For the text-containing cell, return its midpoint in [x, y] coordinate format. 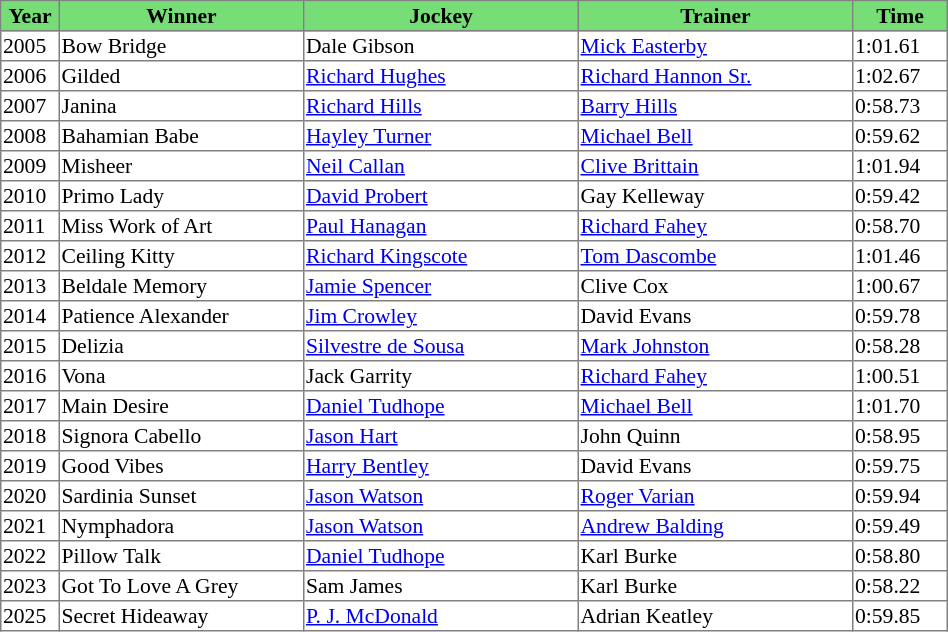
2007 [30, 106]
Andrew Balding [715, 526]
1:01.61 [900, 46]
0:58.28 [900, 346]
2014 [30, 316]
Vona [181, 376]
Trainer [715, 16]
1:01.46 [900, 256]
2015 [30, 346]
Barry Hills [715, 106]
0:58.80 [900, 556]
Mark Johnston [715, 346]
Pillow Talk [181, 556]
Hayley Turner [441, 136]
Richard Hannon Sr. [715, 76]
1:01.94 [900, 166]
2012 [30, 256]
1:00.67 [900, 286]
Jamie Spencer [441, 286]
2020 [30, 496]
0:59.62 [900, 136]
Beldale Memory [181, 286]
Year [30, 16]
2023 [30, 586]
2011 [30, 226]
Nymphadora [181, 526]
Winner [181, 16]
Paul Hanagan [441, 226]
2008 [30, 136]
2016 [30, 376]
Richard Hills [441, 106]
0:58.22 [900, 586]
Time [900, 16]
0:59.42 [900, 196]
0:59.85 [900, 616]
2009 [30, 166]
Jim Crowley [441, 316]
Miss Work of Art [181, 226]
Sam James [441, 586]
Tom Dascombe [715, 256]
2010 [30, 196]
Harry Bentley [441, 466]
Dale Gibson [441, 46]
Clive Brittain [715, 166]
0:58.73 [900, 106]
Adrian Keatley [715, 616]
Ceiling Kitty [181, 256]
Misheer [181, 166]
Gilded [181, 76]
Jack Garrity [441, 376]
Primo Lady [181, 196]
Patience Alexander [181, 316]
Clive Cox [715, 286]
P. J. McDonald [441, 616]
1:01.70 [900, 406]
Secret Hideaway [181, 616]
2021 [30, 526]
Janina [181, 106]
Jason Hart [441, 436]
0:58.95 [900, 436]
0:59.78 [900, 316]
0:59.94 [900, 496]
2017 [30, 406]
0:58.70 [900, 226]
Roger Varian [715, 496]
0:59.49 [900, 526]
Signora Cabello [181, 436]
2022 [30, 556]
Sardinia Sunset [181, 496]
2018 [30, 436]
Jockey [441, 16]
Richard Kingscote [441, 256]
Main Desire [181, 406]
Good Vibes [181, 466]
John Quinn [715, 436]
Bahamian Babe [181, 136]
Gay Kelleway [715, 196]
0:59.75 [900, 466]
Delizia [181, 346]
2006 [30, 76]
1:02.67 [900, 76]
Got To Love A Grey [181, 586]
Silvestre de Sousa [441, 346]
2005 [30, 46]
2013 [30, 286]
Bow Bridge [181, 46]
Richard Hughes [441, 76]
2019 [30, 466]
Neil Callan [441, 166]
2025 [30, 616]
David Probert [441, 196]
1:00.51 [900, 376]
Mick Easterby [715, 46]
